Scan for the cell matching the given text and deliver its [x, y] coordinate at center. 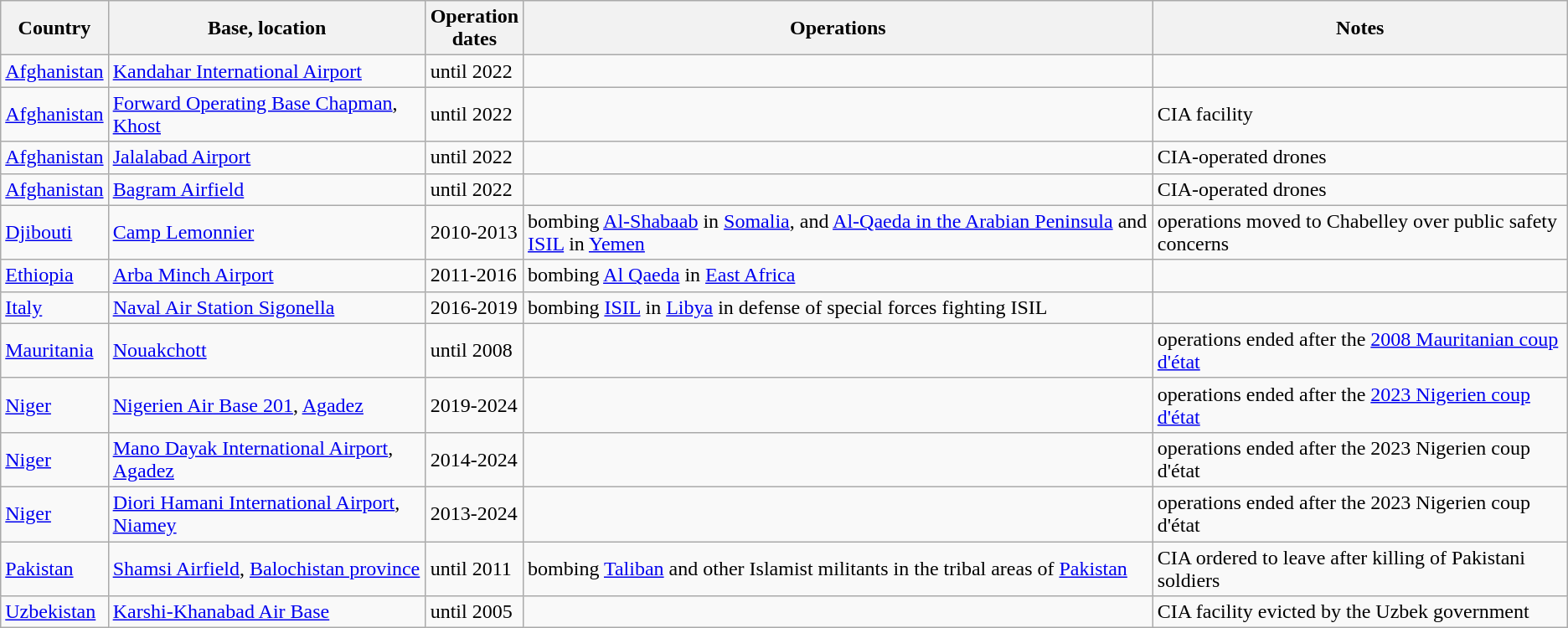
Camp Lemonnier [266, 233]
Diori Hamani International Airport, Niamey [266, 514]
Pakistan [54, 568]
Base, location [266, 28]
Notes [1360, 28]
Italy [54, 307]
Arba Minch Airport [266, 275]
2019-2024 [474, 405]
Forward Operating Base Chapman, Khost [266, 114]
Naval Air Station Sigonella [266, 307]
CIA facility [1360, 114]
Uzbekistan [54, 612]
Djibouti [54, 233]
2013-2024 [474, 514]
Nigerien Air Base 201, Agadez [266, 405]
bombing Al-Shabaab in Somalia, and Al-Qaeda in the Arabian Peninsula and ISIL in Yemen [838, 233]
Operationdates [474, 28]
2010-2013 [474, 233]
Jalalabad Airport [266, 157]
Nouakchott [266, 350]
CIA facility evicted by the Uzbek government [1360, 612]
bombing Al Qaeda in East Africa [838, 275]
Mano Dayak International Airport, Agadez [266, 459]
Mauritania [54, 350]
Karshi-Khanabad Air Base [266, 612]
2016-2019 [474, 307]
CIA ordered to leave after killing of Pakistani soldiers [1360, 568]
2014-2024 [474, 459]
2011-2016 [474, 275]
Operations [838, 28]
Ethiopia [54, 275]
until 2008 [474, 350]
bombing ISIL in Libya in defense of special forces fighting ISIL [838, 307]
operations moved to Chabelley over public safety concerns [1360, 233]
bombing Taliban and other Islamist militants in the tribal areas of Pakistan [838, 568]
Shamsi Airfield, Balochistan province [266, 568]
operations ended after the 2008 Mauritanian coup d'état [1360, 350]
until 2005 [474, 612]
Bagram Airfield [266, 189]
until 2011 [474, 568]
Country [54, 28]
Kandahar International Airport [266, 71]
